Extract the (X, Y) coordinate from the center of the cell holding the provided text.  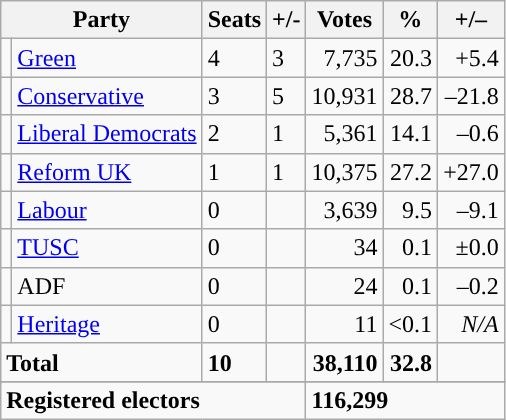
–0.6 (472, 134)
10 (234, 362)
27.2 (410, 172)
TUSC (107, 248)
–0.2 (472, 286)
34 (344, 248)
38,110 (344, 362)
+27.0 (472, 172)
4 (234, 58)
32.8 (410, 362)
Conservative (107, 96)
116,299 (405, 400)
5 (286, 96)
<0.1 (410, 324)
Seats (234, 20)
10,375 (344, 172)
% (410, 20)
–9.1 (472, 210)
11 (344, 324)
2 (234, 134)
N/A (472, 324)
Registered electors (154, 400)
Votes (344, 20)
28.7 (410, 96)
Green (107, 58)
Heritage (107, 324)
9.5 (410, 210)
+/– (472, 20)
5,361 (344, 134)
+5.4 (472, 58)
14.1 (410, 134)
3,639 (344, 210)
Labour (107, 210)
ADF (107, 286)
Liberal Democrats (107, 134)
Party (102, 20)
Reform UK (107, 172)
–21.8 (472, 96)
±0.0 (472, 248)
+/- (286, 20)
Total (102, 362)
10,931 (344, 96)
20.3 (410, 58)
7,735 (344, 58)
24 (344, 286)
